Output the (X, Y) coordinate of the center of the cell containing the given text.  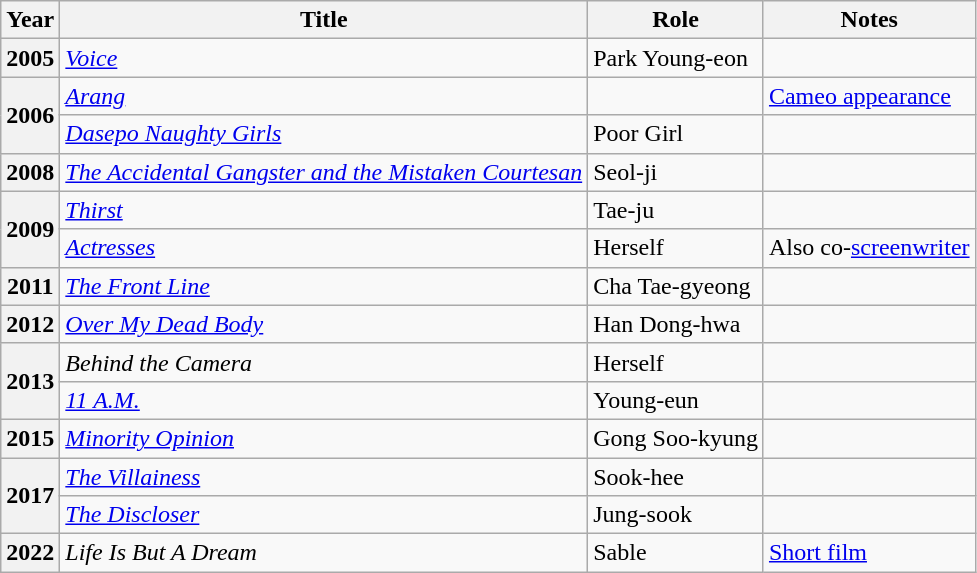
Also co-screenwriter (869, 248)
2009 (30, 229)
Title (324, 20)
The Accidental Gangster and the Mistaken Courtesan (324, 172)
Sable (676, 553)
Poor Girl (676, 134)
2006 (30, 115)
Cha Tae-gyeong (676, 286)
Young-eun (676, 400)
The Front Line (324, 286)
Cameo appearance (869, 96)
Notes (869, 20)
Life Is But A Dream (324, 553)
Actresses (324, 248)
Dasepo Naughty Girls (324, 134)
2015 (30, 438)
Seol-ji (676, 172)
Han Dong-hwa (676, 324)
Thirst (324, 210)
Behind the Camera (324, 362)
Tae-ju (676, 210)
2022 (30, 553)
2005 (30, 58)
Arang (324, 96)
2013 (30, 381)
Year (30, 20)
2017 (30, 496)
Gong Soo-kyung (676, 438)
2012 (30, 324)
Sook-hee (676, 477)
The Villainess (324, 477)
2008 (30, 172)
Voice (324, 58)
Minority Opinion (324, 438)
Park Young-eon (676, 58)
Role (676, 20)
Jung-sook (676, 515)
2011 (30, 286)
Over My Dead Body (324, 324)
The Discloser (324, 515)
11 A.M. (324, 400)
Short film (869, 553)
